Search for the cell housing the specified text and yield its [X, Y] center coordinate. 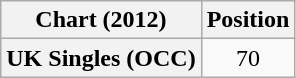
UK Singles (OCC) [101, 58]
70 [248, 58]
Chart (2012) [101, 20]
Position [248, 20]
